Locate the cell with the specified text and output its (X, Y) center coordinate. 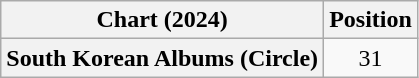
Position (371, 20)
Chart (2024) (162, 20)
South Korean Albums (Circle) (162, 58)
31 (371, 58)
